Pinpoint the cell where the given text exists, returning its [x, y] midpoint coordinate. 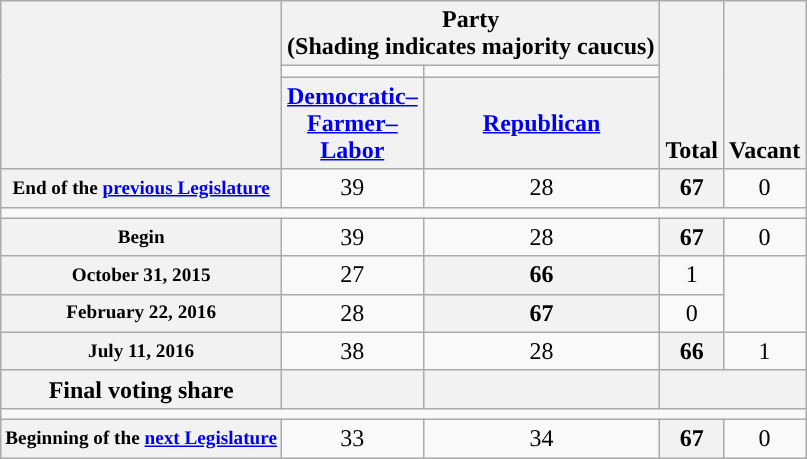
Vacant [764, 85]
October 31, 2015 [142, 275]
February 22, 2016 [142, 313]
27 [353, 275]
Party (Shading indicates majority caucus) [471, 34]
Final voting share [142, 389]
33 [353, 438]
End of the previous Legislature [142, 188]
34 [542, 438]
Democratic–Farmer–Labor [353, 123]
Begin [142, 237]
Total [692, 85]
Republican [542, 123]
July 11, 2016 [142, 351]
38 [353, 351]
Beginning of the next Legislature [142, 438]
